Find where the given text appears and provide that cell's center as [X, Y] coordinate. 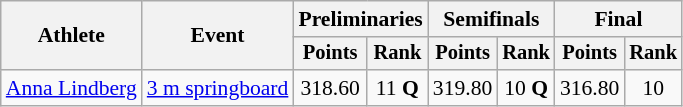
Event [218, 36]
10 [653, 88]
Semifinals [492, 19]
319.80 [462, 88]
10 Q [526, 88]
Final [618, 19]
Anna Lindberg [72, 88]
Athlete [72, 36]
11 Q [398, 88]
316.80 [590, 88]
318.60 [330, 88]
Preliminaries [360, 19]
3 m springboard [218, 88]
